Identify which cell holds the provided text, then report its (X, Y) central coordinate. 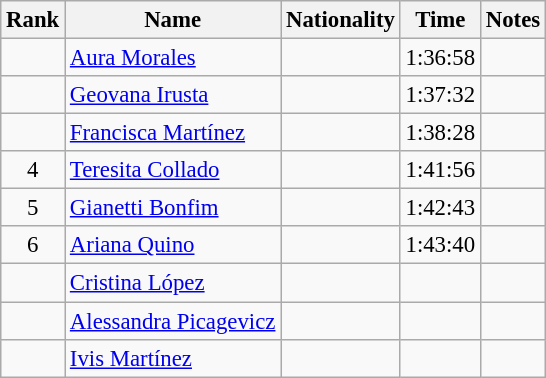
5 (33, 208)
6 (33, 245)
Cristina López (173, 283)
1:43:40 (440, 245)
Ariana Quino (173, 245)
1:36:58 (440, 58)
Alessandra Picagevicz (173, 321)
Nationality (340, 20)
Gianetti Bonfim (173, 208)
Francisca Martínez (173, 133)
1:41:56 (440, 170)
1:37:32 (440, 95)
Notes (512, 20)
Geovana Irusta (173, 95)
1:42:43 (440, 208)
1:38:28 (440, 133)
Rank (33, 20)
Ivis Martínez (173, 358)
Teresita Collado (173, 170)
Name (173, 20)
4 (33, 170)
Time (440, 20)
Aura Morales (173, 58)
